Search for the cell housing the specified text and yield its [X, Y] center coordinate. 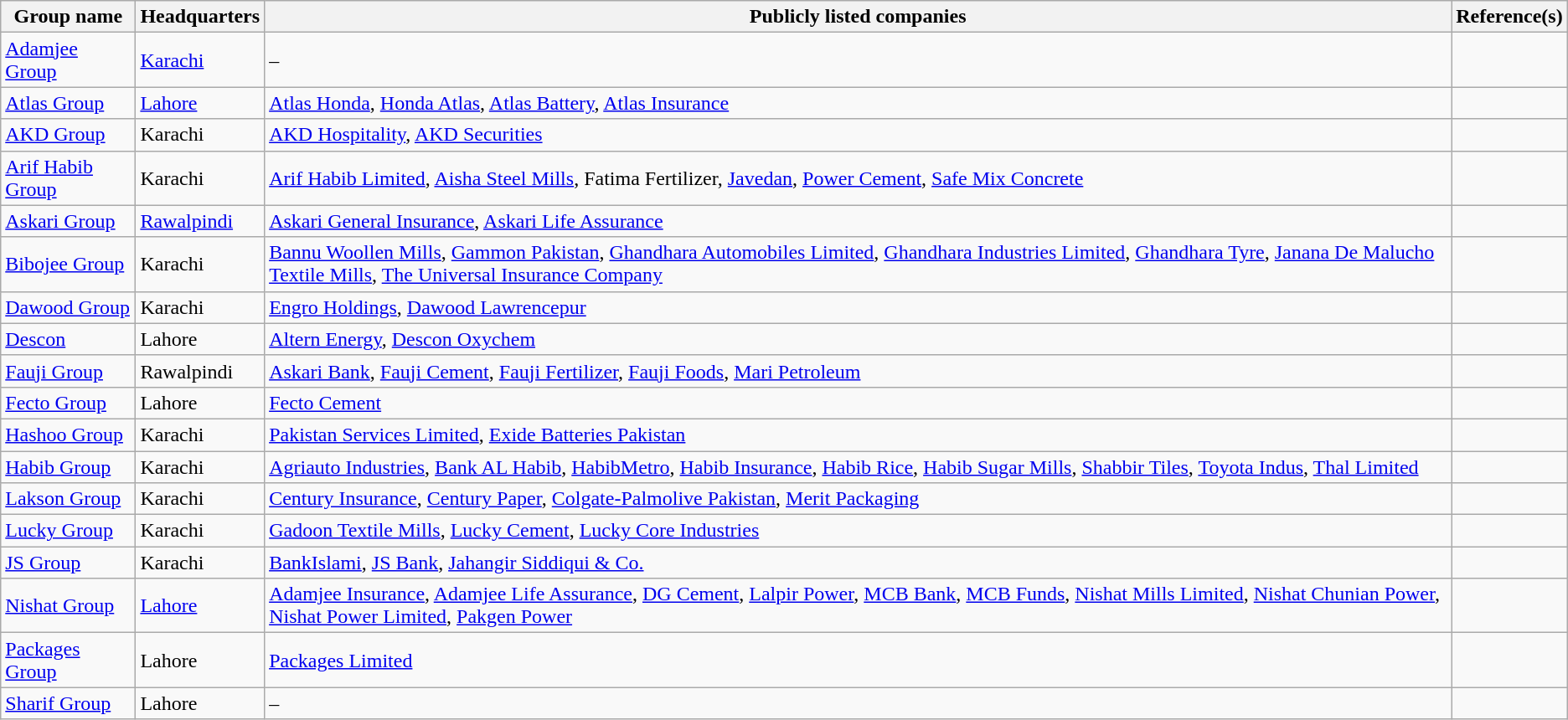
Nishat Group [69, 606]
Arif Habib Limited, Aisha Steel Mills, Fatima Fertilizer, Javedan, Power Cement, Safe Mix Concrete [858, 177]
Agriauto Industries, Bank AL Habib, HabibMetro, Habib Insurance, Habib Rice, Habib Sugar Mills, Shabbir Tiles, Toyota Indus, Thal Limited [858, 466]
Askari General Insurance, Askari Life Assurance [858, 221]
AKD Group [69, 135]
Headquarters [200, 17]
Atlas Group [69, 103]
Fecto Cement [858, 403]
Reference(s) [1509, 17]
Gadoon Textile Mills, Lucky Cement, Lucky Core Industries [858, 531]
BankIslami, JS Bank, Jahangir Siddiqui & Co. [858, 563]
Group name [69, 17]
Arif Habib Group [69, 177]
Lucky Group [69, 531]
Packages Limited [858, 660]
JS Group [69, 563]
Bibojee Group [69, 265]
Lakson Group [69, 499]
Pakistan Services Limited, Exide Batteries Pakistan [858, 435]
Fauji Group [69, 371]
Packages Group [69, 660]
Askari Bank, Fauji Cement, Fauji Fertilizer, Fauji Foods, Mari Petroleum [858, 371]
Altern Energy, Descon Oxychem [858, 339]
Descon [69, 339]
Hashoo Group [69, 435]
Publicly listed companies [858, 17]
Sharif Group [69, 703]
Fecto Group [69, 403]
AKD Hospitality, AKD Securities [858, 135]
Adamjee Group [69, 60]
Atlas Honda, Honda Atlas, Atlas Battery, Atlas Insurance [858, 103]
Askari Group [69, 221]
Engro Holdings, Dawood Lawrencepur [858, 307]
Dawood Group [69, 307]
Habib Group [69, 466]
Century Insurance, Century Paper, Colgate-Palmolive Pakistan, Merit Packaging [858, 499]
